Return the [x, y] coordinate for the center point of the cell that contains the specified text.  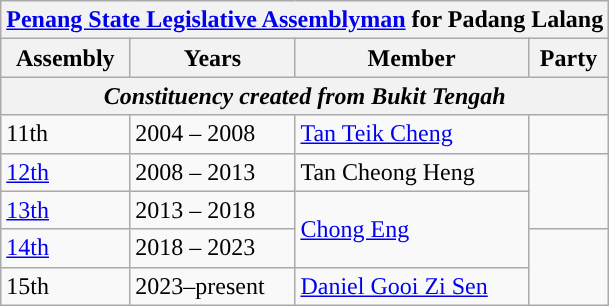
Assembly [66, 58]
Penang State Legislative Assemblyman for Padang Lalang [305, 20]
Member [412, 58]
Constituency created from Bukit Tengah [305, 96]
Tan Cheong Heng [412, 172]
Chong Eng [412, 229]
12th [66, 172]
13th [66, 210]
2013 – 2018 [212, 210]
Daniel Gooi Zi Sen [412, 286]
2004 – 2008 [212, 134]
Tan Teik Cheng [412, 134]
14th [66, 248]
2023–present [212, 286]
15th [66, 286]
Party [568, 58]
2008 – 2013 [212, 172]
2018 – 2023 [212, 248]
Years [212, 58]
11th [66, 134]
